Output the (X, Y) coordinate of the center of the cell containing the given text.  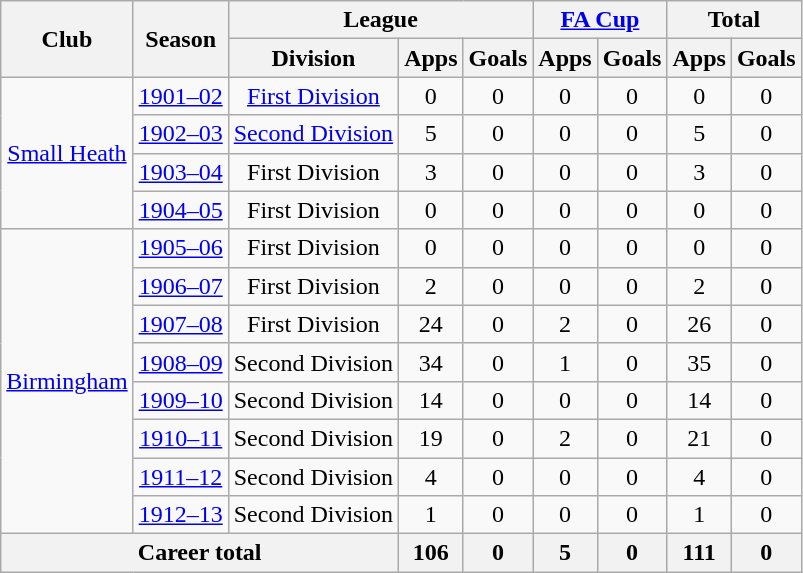
Birmingham (67, 381)
Total (734, 20)
1904–05 (180, 210)
26 (699, 324)
34 (431, 362)
League (380, 20)
Season (180, 39)
1906–07 (180, 286)
1902–03 (180, 134)
1905–06 (180, 248)
Career total (200, 553)
Club (67, 39)
Division (313, 58)
21 (699, 438)
1912–13 (180, 515)
1908–09 (180, 362)
1901–02 (180, 96)
1910–11 (180, 438)
Small Heath (67, 153)
19 (431, 438)
111 (699, 553)
1909–10 (180, 400)
1911–12 (180, 477)
35 (699, 362)
106 (431, 553)
1907–08 (180, 324)
1903–04 (180, 172)
FA Cup (600, 20)
24 (431, 324)
